Provide the (X, Y) coordinate of the cell's center where the given text is located.  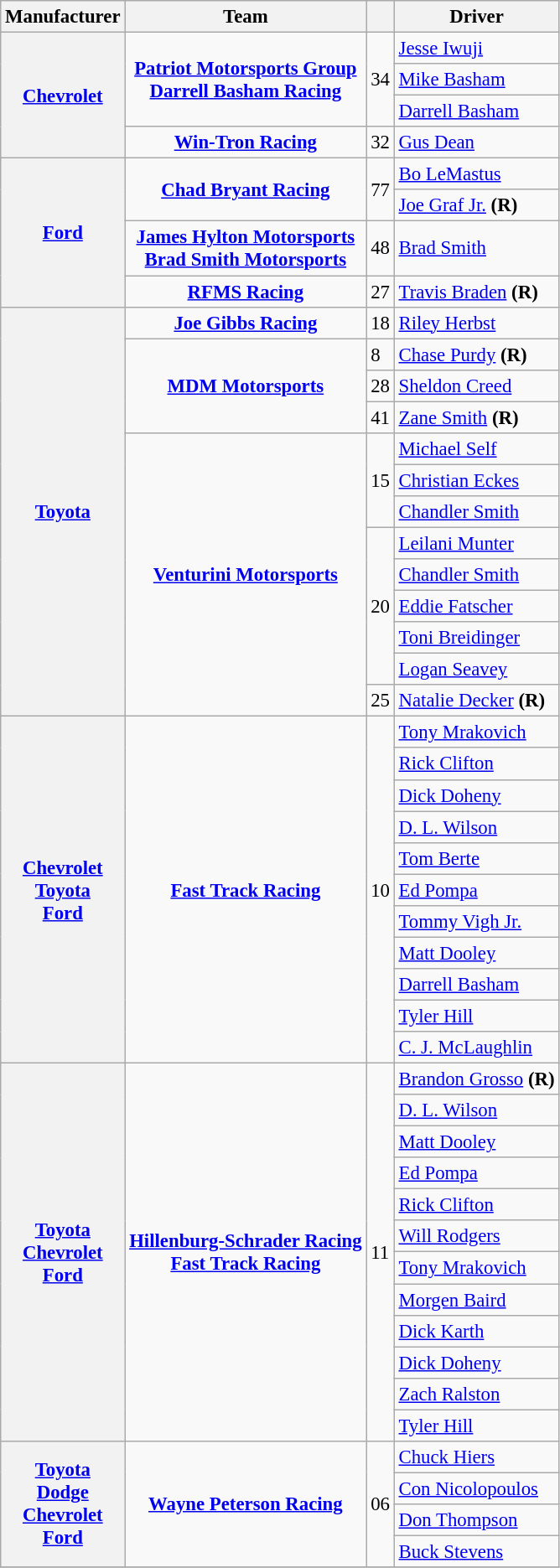
Joe Gibbs Racing (246, 323)
Chevrolet Toyota Ford (63, 890)
Jesse Iwuji (476, 49)
Venturini Motorsports (246, 575)
Brad Smith (476, 248)
C. J. McLaughlin (476, 1048)
10 (381, 890)
34 (381, 80)
25 (381, 701)
Christian Eckes (476, 480)
Zane Smith (R) (476, 417)
Chad Bryant Racing (246, 189)
Leilani Munter (476, 543)
Buck Stevens (476, 1551)
Wayne Peterson Racing (246, 1504)
Patriot Motorsports Group Darrell Basham Racing (246, 80)
Toyota (63, 511)
Toyota Chevrolet Ford (63, 1252)
Fast Track Racing (246, 890)
MDM Motorsports (246, 386)
RFMS Racing (246, 292)
Manufacturer (63, 17)
Morgen Baird (476, 1300)
Hillenburg-Schrader Racing Fast Track Racing (246, 1252)
20 (381, 606)
Tom Berte (476, 858)
Eddie Fatscher (476, 607)
32 (381, 142)
11 (381, 1252)
28 (381, 386)
18 (381, 323)
Tommy Vigh Jr. (476, 922)
Win-Tron Racing (246, 142)
Brandon Grosso (R) (476, 1079)
41 (381, 417)
Toyota Dodge Chevrolet Ford (63, 1504)
15 (381, 481)
Travis Braden (R) (476, 292)
Mike Basham (476, 80)
Will Rodgers (476, 1236)
Ford (63, 233)
Bo LeMastus (476, 174)
Logan Seavey (476, 670)
Toni Breidinger (476, 638)
Joe Graf Jr. (R) (476, 205)
06 (381, 1504)
Chuck Hiers (476, 1457)
Natalie Decker (R) (476, 701)
Team (246, 17)
Zach Ralston (476, 1394)
Sheldon Creed (476, 386)
Riley Herbst (476, 323)
Con Nicolopoulos (476, 1488)
James Hylton Motorsports Brad Smith Motorsports (246, 248)
Don Thompson (476, 1520)
Driver (476, 17)
27 (381, 292)
77 (381, 189)
Chase Purdy (R) (476, 354)
Michael Self (476, 449)
Dick Karth (476, 1331)
Gus Dean (476, 142)
Chevrolet (63, 96)
8 (381, 354)
48 (381, 248)
